Locate the cell with the specified text and output its (x, y) center coordinate. 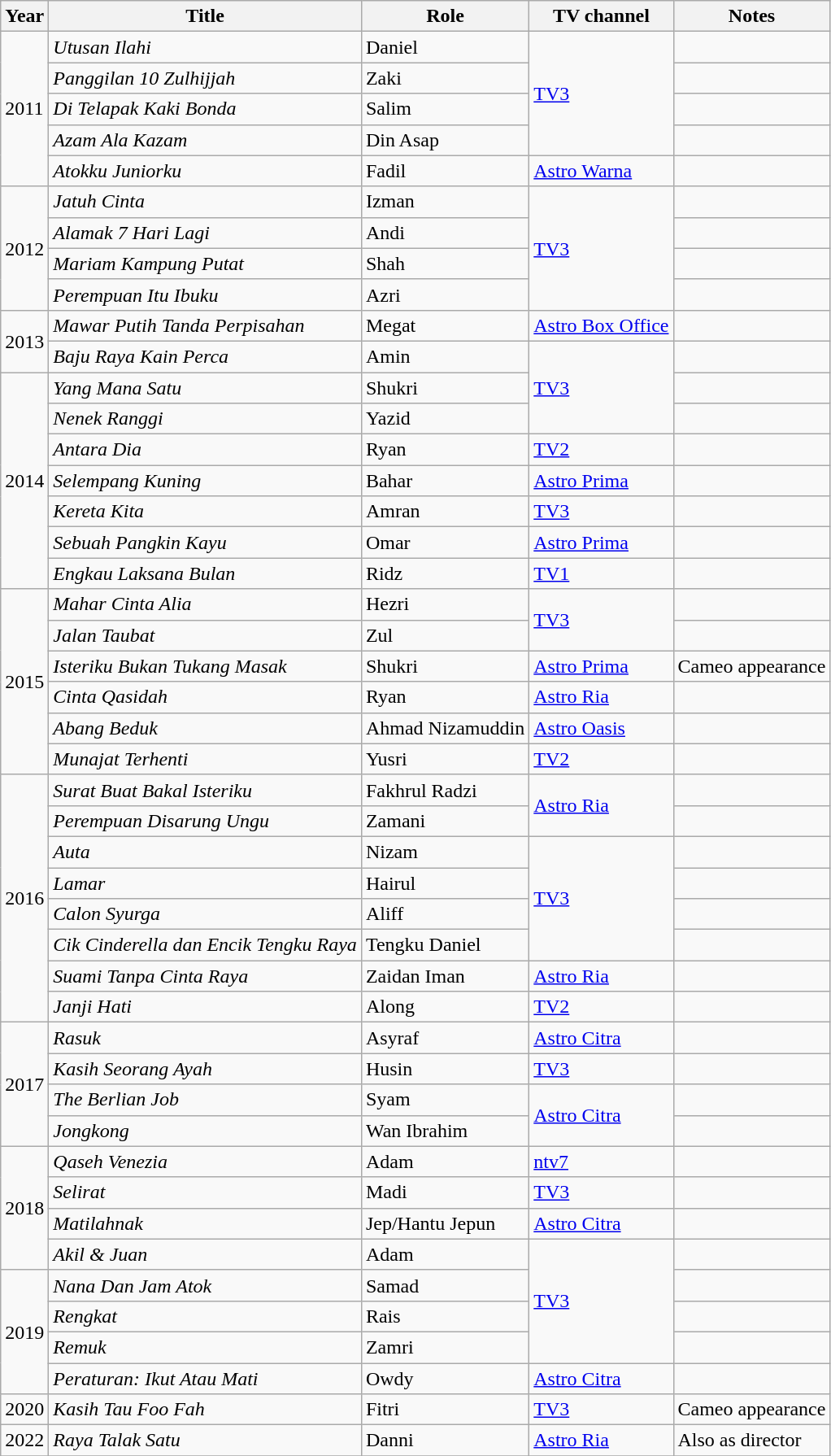
Qaseh Venezia (205, 1162)
2015 (24, 682)
Yazid (445, 419)
Danni (445, 1441)
Cinta Qasidah (205, 697)
Surat Buat Bakal Isteriku (205, 790)
Shah (445, 264)
Mawar Putih Tanda Perpisahan (205, 325)
Cik Cinderella dan Encik Tengku Raya (205, 945)
Salim (445, 109)
Zaidan Iman (445, 976)
2011 (24, 109)
2012 (24, 248)
Amin (445, 356)
Zul (445, 635)
Nizam (445, 852)
Suami Tanpa Cinta Raya (205, 976)
2018 (24, 1208)
Sebuah Pangkin Kayu (205, 543)
Syam (445, 1100)
Isteriku Bukan Tukang Masak (205, 666)
Yusri (445, 759)
2019 (24, 1332)
Notes (751, 16)
Yang Mana Satu (205, 388)
Astro Box Office (602, 325)
Perempuan Itu Ibuku (205, 294)
Zaki (445, 78)
Asyraf (445, 1038)
Along (445, 1007)
Peraturan: Ikut Atau Mati (205, 1379)
Samad (445, 1285)
Jep/Hantu Jepun (445, 1223)
Jongkong (205, 1131)
TV1 (602, 573)
Megat (445, 325)
Panggilan 10 Zulhijjah (205, 78)
Kasih Seorang Ayah (205, 1069)
Din Asap (445, 140)
2020 (24, 1410)
Izman (445, 202)
Role (445, 16)
Kasih Tau Foo Fah (205, 1410)
ntv7 (602, 1162)
Rasuk (205, 1038)
Bahar (445, 481)
Utusan Ilahi (205, 47)
Azam Ala Kazam (205, 140)
Year (24, 16)
Fitri (445, 1410)
Wan Ibrahim (445, 1131)
Husin (445, 1069)
Owdy (445, 1379)
Atokku Juniorku (205, 171)
Rengkat (205, 1316)
Ridz (445, 573)
Azri (445, 294)
Jatuh Cinta (205, 202)
Ahmad Nizamuddin (445, 728)
Hezri (445, 604)
Fadil (445, 171)
2022 (24, 1441)
Hairul (445, 883)
Engkau Laksana Bulan (205, 573)
Zamani (445, 821)
Astro Warna (602, 171)
2013 (24, 341)
Matilahnak (205, 1223)
Alamak 7 Hari Lagi (205, 233)
Andi (445, 233)
Remuk (205, 1347)
Auta (205, 852)
Daniel (445, 47)
Zamri (445, 1347)
Omar (445, 543)
Munajat Terhenti (205, 759)
2017 (24, 1084)
Baju Raya Kain Perca (205, 356)
The Berlian Job (205, 1100)
Antara Dia (205, 450)
Jalan Taubat (205, 635)
Nana Dan Jam Atok (205, 1285)
Fakhrul Radzi (445, 790)
Raya Talak Satu (205, 1441)
2014 (24, 481)
2016 (24, 898)
Kereta Kita (205, 512)
Lamar (205, 883)
Selirat (205, 1192)
Astro Oasis (602, 728)
Tengku Daniel (445, 945)
Mariam Kampung Putat (205, 264)
Akil & Juan (205, 1254)
Abang Beduk (205, 728)
Madi (445, 1192)
Title (205, 16)
Mahar Cinta Alia (205, 604)
Calon Syurga (205, 914)
Amran (445, 512)
Di Telapak Kaki Bonda (205, 109)
Also as director (751, 1441)
Rais (445, 1316)
Aliff (445, 914)
Janji Hati (205, 1007)
TV channel (602, 16)
Nenek Ranggi (205, 419)
Perempuan Disarung Ungu (205, 821)
Selempang Kuning (205, 481)
